Output the (X, Y) coordinate of the center of the cell containing the given text.  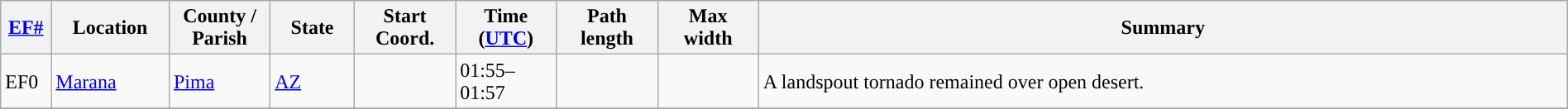
AZ (313, 81)
Marana (111, 81)
A landspout tornado remained over open desert. (1163, 81)
Location (111, 28)
State (313, 28)
EF# (26, 28)
Max width (708, 28)
01:55–01:57 (506, 81)
EF0 (26, 81)
Pima (219, 81)
County / Parish (219, 28)
Start Coord. (404, 28)
Path length (607, 28)
Time (UTC) (506, 28)
Summary (1163, 28)
